Determine the [X, Y] coordinate at the center of the cell enclosing the given text.  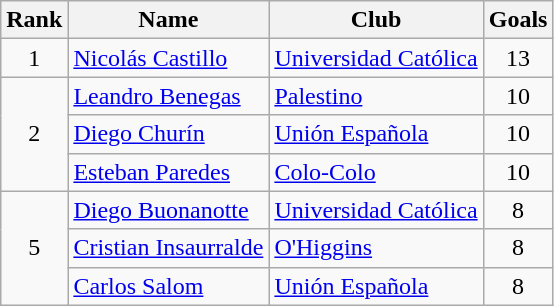
Leandro Benegas [168, 96]
13 [518, 58]
Esteban Paredes [168, 172]
5 [34, 248]
Colo-Colo [376, 172]
Palestino [376, 96]
O'Higgins [376, 248]
Carlos Salom [168, 286]
Name [168, 20]
Club [376, 20]
Diego Buonanotte [168, 210]
2 [34, 134]
Goals [518, 20]
Cristian Insaurralde [168, 248]
Rank [34, 20]
1 [34, 58]
Diego Churín [168, 134]
Nicolás Castillo [168, 58]
